Extract the [x, y] coordinate from the center of the cell holding the provided text.  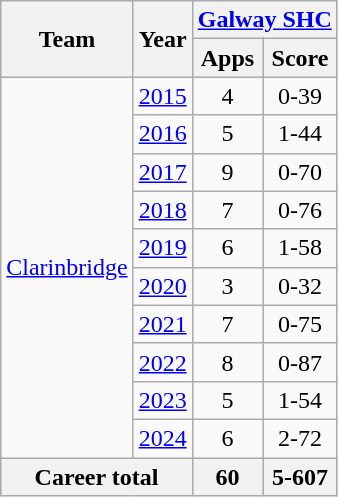
2023 [162, 400]
Clarinbridge [67, 268]
1-54 [300, 400]
Galway SHC [264, 20]
1-58 [300, 248]
2021 [162, 324]
Career total [96, 477]
8 [228, 362]
0-87 [300, 362]
0-70 [300, 172]
2015 [162, 96]
Apps [228, 58]
2017 [162, 172]
2020 [162, 286]
0-76 [300, 210]
4 [228, 96]
Team [67, 39]
Year [162, 39]
60 [228, 477]
2024 [162, 438]
9 [228, 172]
0-39 [300, 96]
2-72 [300, 438]
0-75 [300, 324]
2022 [162, 362]
2018 [162, 210]
0-32 [300, 286]
Score [300, 58]
1-44 [300, 134]
3 [228, 286]
2016 [162, 134]
5-607 [300, 477]
2019 [162, 248]
